Extract the [x, y] coordinate from the center of the cell holding the provided text.  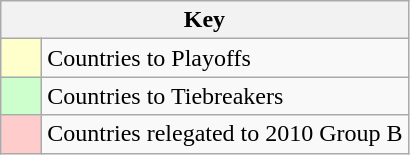
Countries relegated to 2010 Group B [225, 134]
Countries to Playoffs [225, 58]
Countries to Tiebreakers [225, 96]
Key [204, 20]
